Search for the cell housing the specified text and yield its (x, y) center coordinate. 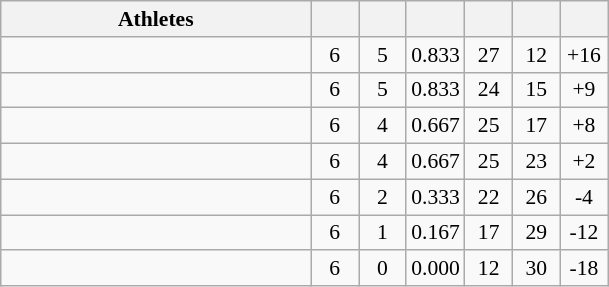
+2 (584, 162)
+8 (584, 126)
-12 (584, 233)
Athletes (156, 19)
23 (536, 162)
30 (536, 269)
+16 (584, 55)
29 (536, 233)
0.000 (436, 269)
-18 (584, 269)
2 (382, 197)
15 (536, 90)
0.333 (436, 197)
-4 (584, 197)
1 (382, 233)
26 (536, 197)
0 (382, 269)
27 (489, 55)
22 (489, 197)
0.167 (436, 233)
+9 (584, 90)
24 (489, 90)
